Scan for the cell matching the given text and deliver its [x, y] coordinate at center. 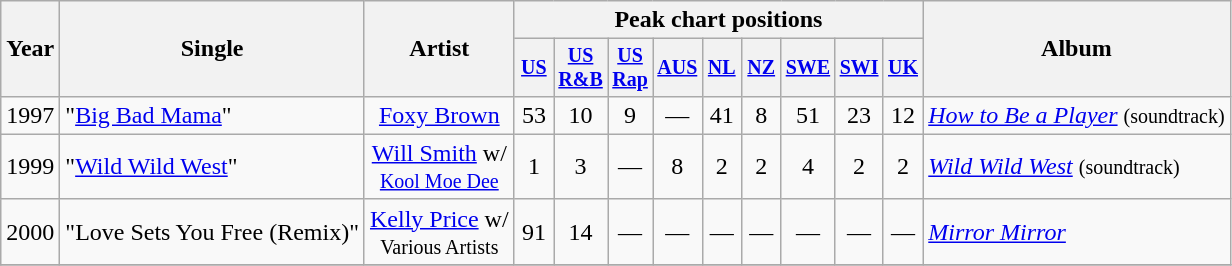
Artist [439, 49]
UK [902, 68]
Foxy Brown [439, 115]
23 [859, 115]
US Rap [630, 68]
14 [581, 232]
4 [808, 166]
SWI [859, 68]
9 [630, 115]
NZ [760, 68]
2000 [30, 232]
1997 [30, 115]
Wild Wild West (soundtrack) [1076, 166]
Single [212, 49]
NL [722, 68]
How to Be a Player (soundtrack) [1076, 115]
"Wild Wild West" [212, 166]
Album [1076, 49]
US R&B [581, 68]
41 [722, 115]
Kelly Price w/Various Artists [439, 232]
SWE [808, 68]
91 [534, 232]
12 [902, 115]
3 [581, 166]
53 [534, 115]
1999 [30, 166]
Will Smith w/Kool Moe Dee [439, 166]
Year [30, 49]
Peak chart positions [718, 20]
10 [581, 115]
AUS [678, 68]
"Big Bad Mama" [212, 115]
"Love Sets You Free (Remix)" [212, 232]
Mirror Mirror [1076, 232]
US [534, 68]
1 [534, 166]
51 [808, 115]
